Identify which cell holds the provided text, then report its [X, Y] central coordinate. 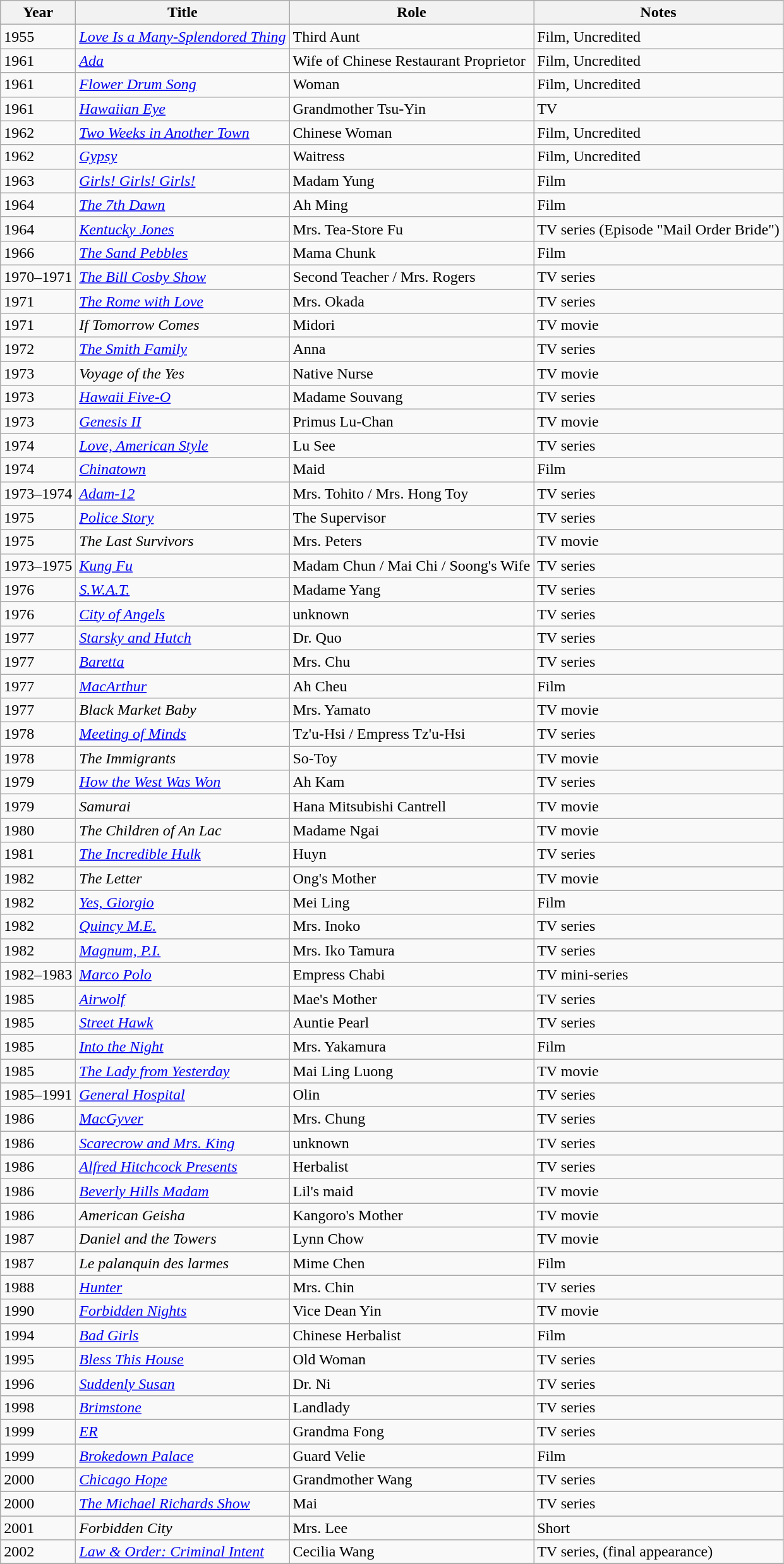
Genesis II [183, 421]
Black Market Baby [183, 710]
1998 [38, 1407]
Tz'u-Hsi / Empress Tz'u-Hsi [412, 734]
TV mini-series [658, 974]
Cecilia Wang [412, 1552]
Mrs. Chin [412, 1287]
Kentucky Jones [183, 229]
So-Toy [412, 758]
Hunter [183, 1287]
Waitress [412, 157]
Brokedown Palace [183, 1455]
The Michael Richards Show [183, 1504]
Police Story [183, 518]
1994 [38, 1335]
Scarecrow and Mrs. King [183, 1143]
Baretta [183, 662]
The Sand Pebbles [183, 253]
Title [183, 13]
Beverly Hills Madam [183, 1191]
Ada [183, 61]
1995 [38, 1359]
Suddenly Susan [183, 1383]
Forbidden City [183, 1528]
Two Weeks in Another Town [183, 133]
Brimstone [183, 1407]
Chinese Herbalist [412, 1335]
TV [658, 109]
Marco Polo [183, 974]
Mrs. Tohito / Mrs. Hong Toy [412, 494]
The Rome with Love [183, 301]
Madame Ngai [412, 830]
Kung Fu [183, 566]
Maid [412, 470]
Role [412, 13]
Mei Ling [412, 902]
Bless This House [183, 1359]
1973–1975 [38, 566]
Mrs. Okada [412, 301]
Adam-12 [183, 494]
Madam Yung [412, 181]
Madam Chun / Mai Chi / Soong's Wife [412, 566]
Midori [412, 325]
Yes, Giorgio [183, 902]
The Immigrants [183, 758]
Woman [412, 85]
Alfred Hitchcock Presents [183, 1167]
Grandma Fong [412, 1431]
Empress Chabi [412, 974]
Chicago Hope [183, 1480]
Third Aunt [412, 37]
The Lady from Yesterday [183, 1071]
Airwolf [183, 998]
Quincy M.E. [183, 926]
Mrs. Lee [412, 1528]
The Children of An Lac [183, 830]
Hawaii Five-O [183, 397]
Magnum, P.I. [183, 950]
Chinese Woman [412, 133]
2001 [38, 1528]
1988 [38, 1287]
Mama Chunk [412, 253]
Gypsy [183, 157]
Forbidden Nights [183, 1311]
The 7th Dawn [183, 205]
TV series (Episode "Mail Order Bride") [658, 229]
Love Is a Many-Splendored Thing [183, 37]
General Hospital [183, 1095]
How the West Was Won [183, 782]
Short [658, 1528]
1982–1983 [38, 974]
Grandmother Wang [412, 1480]
Mai Ling Luong [412, 1071]
Le palanquin des larmes [183, 1263]
Lu See [412, 446]
MacGyver [183, 1119]
Love, American Style [183, 446]
Landlady [412, 1407]
TV series, (final appearance) [658, 1552]
Kangoro's Mother [412, 1215]
Mae's Mother [412, 998]
The Bill Cosby Show [183, 277]
1963 [38, 181]
If Tomorrow Comes [183, 325]
Hawaiian Eye [183, 109]
2002 [38, 1552]
Anna [412, 349]
Huyn [412, 854]
Vice Dean Yin [412, 1311]
Samurai [183, 806]
Flower Drum Song [183, 85]
Street Hawk [183, 1022]
Ah Kam [412, 782]
Native Nurse [412, 373]
Meeting of Minds [183, 734]
1996 [38, 1383]
Daniel and the Towers [183, 1239]
Herbalist [412, 1167]
Mrs. Iko Tamura [412, 950]
Guard Velie [412, 1455]
Into the Night [183, 1046]
Mrs. Chung [412, 1119]
Mime Chen [412, 1263]
Mai [412, 1504]
Ah Ming [412, 205]
Year [38, 13]
Wife of Chinese Restaurant Proprietor [412, 61]
Bad Girls [183, 1335]
The Smith Family [183, 349]
Dr. Quo [412, 638]
Second Teacher / Mrs. Rogers [412, 277]
1990 [38, 1311]
Law & Order: Criminal Intent [183, 1552]
Dr. Ni [412, 1383]
Madame Yang [412, 590]
1980 [38, 830]
Lynn Chow [412, 1239]
Old Woman [412, 1359]
1973–1974 [38, 494]
Mrs. Yakamura [412, 1046]
Chinatown [183, 470]
City of Angels [183, 614]
Auntie Pearl [412, 1022]
Hana Mitsubishi Cantrell [412, 806]
Mrs. Yamato [412, 710]
MacArthur [183, 686]
Starsky and Hutch [183, 638]
Voyage of the Yes [183, 373]
Grandmother Tsu-Yin [412, 109]
Notes [658, 13]
The Last Survivors [183, 542]
The Supervisor [412, 518]
1985–1991 [38, 1095]
Madame Souvang [412, 397]
Lil's maid [412, 1191]
1972 [38, 349]
Ong's Mother [412, 878]
The Letter [183, 878]
ER [183, 1431]
Ah Cheu [412, 686]
1966 [38, 253]
The Incredible Hulk [183, 854]
Girls! Girls! Girls! [183, 181]
1955 [38, 37]
S.W.A.T. [183, 590]
Mrs. Tea-Store Fu [412, 229]
Mrs. Peters [412, 542]
Olin [412, 1095]
American Geisha [183, 1215]
1981 [38, 854]
Mrs. Chu [412, 662]
Primus Lu-Chan [412, 421]
Mrs. Inoko [412, 926]
1970–1971 [38, 277]
